Return the [X, Y] coordinate for the center point of the cell that contains the specified text.  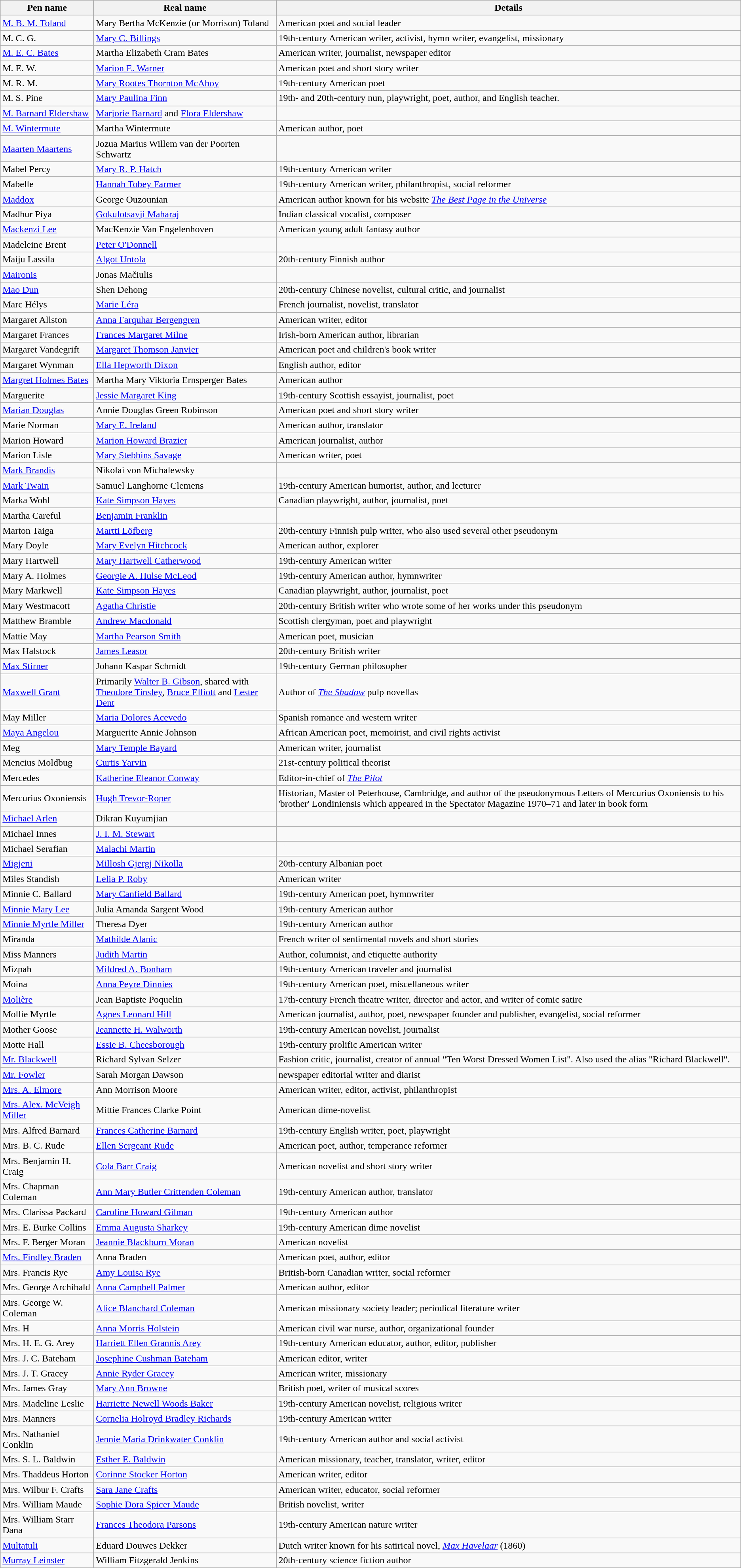
American missionary, teacher, translator, writer, editor [508, 1459]
Frances Margaret Milne [185, 335]
Mrs. Clarissa Packard [47, 1212]
American novelist and short story writer [508, 1166]
Mathilde Alanic [185, 939]
Scottish clergyman, poet and playwright [508, 621]
Mary Markwell [47, 591]
Anna Braden [185, 1257]
Martha Wintermute [185, 128]
Mary A. Holmes [47, 576]
Margaret Thomson Janvier [185, 350]
19th-century American poet [508, 83]
Emma Augusta Sharkey [185, 1227]
Andrew Macdonald [185, 621]
Julia Amanda Sargent Wood [185, 909]
Mary Westmacott [47, 606]
Mabel Percy [47, 169]
19th-century American novelist, religious writer [508, 1403]
Mary Temple Bayard [185, 748]
Marian Douglas [47, 410]
George Ouzounian [185, 199]
American author, poet [508, 128]
Murray Leinster [47, 1560]
Margaret Frances [47, 335]
Matthew Bramble [47, 621]
Mrs. George Archibald [47, 1287]
Michael Arlen [47, 819]
May Miller [47, 718]
Eduard Douwes Dekker [185, 1545]
Primarily Walter B. Gibson, shared with Theodore Tinsley, Bruce Elliott and Lester Dent [185, 692]
Essie B. Cheesborough [185, 1045]
Michael Innes [47, 834]
Meg [47, 748]
Anna Peyre Dinnies [185, 984]
American poet and children's book writer [508, 350]
19th-century German philosopher [508, 666]
Ann Mary Butler Crittenden Coleman [185, 1192]
James Leasor [185, 651]
19th-century American poet, hymnwriter [508, 894]
Mrs. A. Elmore [47, 1090]
Mackenzi Lee [47, 229]
American dime-novelist [508, 1110]
Editor-in-chief of The Pilot [508, 778]
Mrs. William Maude [47, 1505]
American poet and social leader [508, 23]
American author [508, 380]
19th-century American poet, miscellaneous writer [508, 984]
MacKenzie Van Engelenhoven [185, 229]
Marton Taiga [47, 531]
French journalist, novelist, translator [508, 305]
British-born Canadian writer, social reformer [508, 1272]
Author, columnist, and etiquette authority [508, 954]
Frances Theodora Parsons [185, 1525]
Fashion critic, journalist, creator of annual "Ten Worst Dressed Women List". Also used the alias "Richard Blackwell". [508, 1060]
Marguerite [47, 395]
M. E. W. [47, 68]
Mrs. Nathaniel Conklin [47, 1439]
Maiju Lassila [47, 260]
Jennie Maria Drinkwater Conklin [185, 1439]
Pen name [47, 8]
Caroline Howard Gilman [185, 1212]
Marguerite Annie Johnson [185, 733]
Mary Hartwell [47, 561]
Annie Douglas Green Robinson [185, 410]
Jessie Margaret King [185, 395]
British novelist, writer [508, 1505]
Mencius Moldbug [47, 763]
Mark Twain [47, 485]
Martha Mary Viktoria Ernsperger Bates [185, 380]
Mrs. Madeline Leslie [47, 1403]
Sara Jane Crafts [185, 1490]
Madeleine Brent [47, 245]
Cornelia Holroyd Bradley Richards [185, 1418]
Mrs. F. Berger Moran [47, 1242]
Esther E. Baldwin [185, 1459]
Mrs. E. Burke Collins [47, 1227]
20th-century science fiction author [508, 1560]
American author known for his website The Best Page in the Universe [508, 199]
Lelia P. Roby [185, 879]
Mao Dun [47, 290]
Margret Holmes Bates [47, 380]
Mrs. Chapman Coleman [47, 1192]
American poet, musician [508, 636]
American writer, poet [508, 455]
Mrs. H. E. G. Arey [47, 1343]
Mary Bertha McKenzie (or Morrison) Toland [185, 23]
Molière [47, 999]
Mary Rootes Thornton McAboy [185, 83]
Hannah Tobey Farmer [185, 184]
19th-century American humorist, author, and lecturer [508, 485]
Josephine Cushman Bateham [185, 1358]
20th-century British writer [508, 651]
Mary Doyle [47, 546]
American poet, author, temperance reformer [508, 1145]
American journalist, author [508, 440]
Martha Elizabeth Cram Bates [185, 53]
19th-century prolific American writer [508, 1045]
Margaret Allston [47, 320]
Marion Lisle [47, 455]
American writer [508, 879]
Martti Löfberg [185, 531]
Mr. Blackwell [47, 1060]
Ellen Sergeant Rude [185, 1145]
Mary Evelyn Hitchcock [185, 546]
William Fitzgerald Jenkins [185, 1560]
Sophie Dora Spicer Maude [185, 1505]
Miranda [47, 939]
Katherine Eleanor Conway [185, 778]
American editor, writer [508, 1358]
Mrs. H [47, 1328]
Mildred A. Bonham [185, 969]
Mary E. Ireland [185, 425]
Jean Baptiste Poquelin [185, 999]
M. Wintermute [47, 128]
19th-century American educator, author, editor, publisher [508, 1343]
Mollie Myrtle [47, 1014]
Nikolai von Michalewsky [185, 470]
Jeannette H. Walworth [185, 1030]
Maxwell Grant [47, 692]
19th-century American author, translator [508, 1192]
Ella Hepworth Dixon [185, 365]
Agatha Christie [185, 606]
American missionary society leader; periodical literature writer [508, 1308]
Mabelle [47, 184]
Mrs. J. C. Bateham [47, 1358]
Marka Wohl [47, 501]
Samuel Langhorne Clemens [185, 485]
Martha Pearson Smith [185, 636]
Mark Brandis [47, 470]
19th-century Scottish essayist, journalist, poet [508, 395]
newspaper editorial writer and diarist [508, 1075]
Maarten Maartens [47, 149]
Corinne Stocker Horton [185, 1474]
Miles Standish [47, 879]
Mr. Fowler [47, 1075]
Details [508, 8]
Mrs. Findley Braden [47, 1257]
Multatuli [47, 1545]
M. S. Pine [47, 98]
20th-century Chinese novelist, cultural critic, and journalist [508, 290]
Miss Manners [47, 954]
American journalist, author, poet, newspaper founder and publisher, evangelist, social reformer [508, 1014]
American novelist [508, 1242]
American young adult fantasy author [508, 229]
Author of The Shadow pulp novellas [508, 692]
19th-century American novelist, journalist [508, 1030]
Algot Untola [185, 260]
J. I. M. Stewart [185, 834]
19th-century American writer, activist, hymn writer, evangelist, missionary [508, 38]
Mrs. James Gray [47, 1388]
Jonas Mačiulis [185, 275]
Jeannie Blackburn Moran [185, 1242]
Maironis [47, 275]
M. R. M. [47, 83]
19th-century American writer, philanthropist, social reformer [508, 184]
American author, translator [508, 425]
Harriette Newell Woods Baker [185, 1403]
Sarah Morgan Dawson [185, 1075]
20th-century Albanian poet [508, 864]
Mrs. Wilbur F. Crafts [47, 1490]
Madhur Piya [47, 214]
19th-century American author, hymnwriter [508, 576]
Anna Morris Holstein [185, 1328]
Marion E. Warner [185, 68]
Peter O'Donnell [185, 245]
Mother Goose [47, 1030]
19th-century English writer, poet, playwright [508, 1130]
American author, explorer [508, 546]
Amy Louisa Rye [185, 1272]
English author, editor [508, 365]
Hugh Trevor-Roper [185, 798]
American civil war nurse, author, organizational founder [508, 1328]
Irish-born American author, librarian [508, 335]
M. C. G. [47, 38]
Mattie May [47, 636]
Marie Norman [47, 425]
Maddox [47, 199]
M. Barnard Eldershaw [47, 113]
Migjeni [47, 864]
Mrs. S. L. Baldwin [47, 1459]
Gokulotsavji Maharaj [185, 214]
Dikran Kuyumjian [185, 819]
20th-century Finnish pulp writer, who also used several other pseudonym [508, 531]
American writer, journalist [508, 748]
19th-century American dime novelist [508, 1227]
19th-century American nature writer [508, 1525]
Mrs. George W. Coleman [47, 1308]
Richard Sylvan Selzer [185, 1060]
Harriett Ellen Grannis Arey [185, 1343]
Cola Barr Craig [185, 1166]
American writer, journalist, newspaper editor [508, 53]
Moina [47, 984]
Indian classical vocalist, composer [508, 214]
M. B. M. Toland [47, 23]
Anna Farquhar Bergengren [185, 320]
Marie Léra [185, 305]
Michael Serafian [47, 849]
Max Stirner [47, 666]
Dutch writer known for his satirical novel, Max Havelaar (1860) [508, 1545]
Frances Catherine Barnard [185, 1130]
19th-century American traveler and journalist [508, 969]
Mrs. Francis Rye [47, 1272]
American writer, missionary [508, 1373]
British poet, writer of musical scores [508, 1388]
Mrs. Alfred Barnard [47, 1130]
Mrs. Alex. McVeigh Miller [47, 1110]
21st-century political theorist [508, 763]
Annie Ryder Gracey [185, 1373]
Motte Hall [47, 1045]
Shen Dehong [185, 290]
Margaret Wynman [47, 365]
Ann Morrison Moore [185, 1090]
Marc Hélys [47, 305]
Mary R. P. Hatch [185, 169]
19th- and 20th-century nun, playwright, poet, author, and English teacher. [508, 98]
Mary C. Billings [185, 38]
Judith Martin [185, 954]
Maya Angelou [47, 733]
Mrs. B. C. Rude [47, 1145]
Mary Paulina Finn [185, 98]
Anna Campbell Palmer [185, 1287]
Mary Stebbins Savage [185, 455]
Mrs. J. T. Gracey [47, 1373]
Marion Howard Brazier [185, 440]
Malachi Martin [185, 849]
20th-century Finnish author [508, 260]
American writer, educator, social reformer [508, 1490]
Mizpah [47, 969]
American poet, author, editor [508, 1257]
Max Halstock [47, 651]
Mrs. Benjamin H. Craig [47, 1166]
Mary Hartwell Catherwood [185, 561]
Mrs. William Starr Dana [47, 1525]
Curtis Yarvin [185, 763]
Millosh Gjergj Nikolla [185, 864]
Mrs. Manners [47, 1418]
Johann Kaspar Schmidt [185, 666]
19th-century American author and social activist [508, 1439]
American writer, editor, activist, philanthropist [508, 1090]
Marjorie Barnard and Flora Eldershaw [185, 113]
Minnie C. Ballard [47, 894]
French writer of sentimental novels and short stories [508, 939]
Mercurius Oxoniensis [47, 798]
M. E. C. Bates [47, 53]
African American poet, memoirist, and civil rights activist [508, 733]
Marion Howard [47, 440]
17th-century French theatre writer, director and actor, and writer of comic satire [508, 999]
Minnie Mary Lee [47, 909]
Maria Dolores Acevedo [185, 718]
Mary Canfield Ballard [185, 894]
Agnes Leonard Hill [185, 1014]
Alice Blanchard Coleman [185, 1308]
20th-century British writer who wrote some of her works under this pseudonym [508, 606]
Martha Careful [47, 516]
Georgie A. Hulse McLeod [185, 576]
Benjamin Franklin [185, 516]
Mary Ann Browne [185, 1388]
Minnie Myrtle Miller [47, 924]
Spanish romance and western writer [508, 718]
Real name [185, 8]
American author, editor [508, 1287]
Mittie Frances Clarke Point [185, 1110]
Mrs. Thaddeus Horton [47, 1474]
Mercedes [47, 778]
Theresa Dyer [185, 924]
Jozua Marius Willem van der Poorten Schwartz [185, 149]
Margaret Vandegrift [47, 350]
